Locate the cell with the specified text and output its (X, Y) center coordinate. 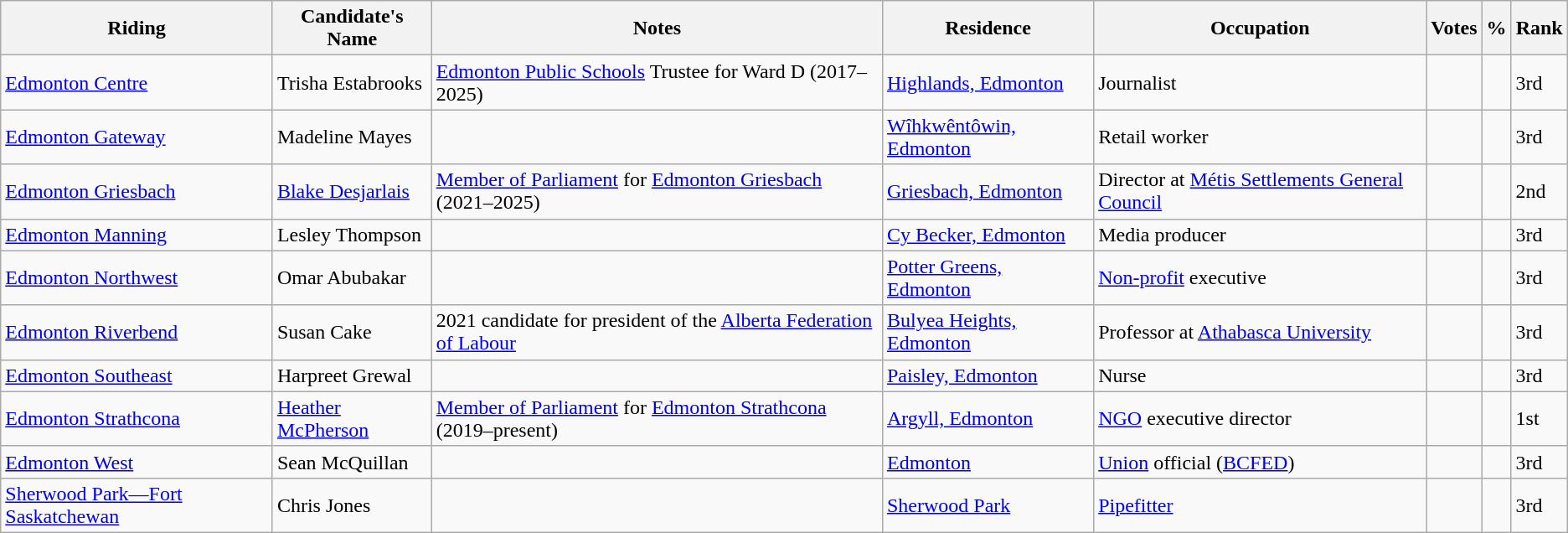
Union official (BCFED) (1260, 462)
Lesley Thompson (352, 235)
Edmonton (988, 462)
Edmonton Manning (137, 235)
Member of Parliament for Edmonton Strathcona (2019–present) (657, 419)
NGO executive director (1260, 419)
Highlands, Edmonton (988, 82)
Madeline Mayes (352, 137)
Member of Parliament for Edmonton Griesbach (2021–2025) (657, 191)
Residence (988, 28)
Non-profit executive (1260, 278)
Edmonton Centre (137, 82)
2021 candidate for president of the Alberta Federation of Labour (657, 332)
Paisley, Edmonton (988, 375)
Candidate's Name (352, 28)
Occupation (1260, 28)
Pipefitter (1260, 505)
Nurse (1260, 375)
Riding (137, 28)
Votes (1454, 28)
Bulyea Heights, Edmonton (988, 332)
Edmonton Strathcona (137, 419)
Chris Jones (352, 505)
Omar Abubakar (352, 278)
Harpreet Grewal (352, 375)
Edmonton Gateway (137, 137)
Trisha Estabrooks (352, 82)
Edmonton Southeast (137, 375)
Wîhkwêntôwin, Edmonton (988, 137)
Edmonton West (137, 462)
Sherwood Park (988, 505)
1st (1540, 419)
Blake Desjarlais (352, 191)
2nd (1540, 191)
Edmonton Riverbend (137, 332)
Professor at Athabasca University (1260, 332)
Griesbach, Edmonton (988, 191)
Sherwood Park—Fort Saskatchewan (137, 505)
Notes (657, 28)
Edmonton Northwest (137, 278)
Retail worker (1260, 137)
Potter Greens, Edmonton (988, 278)
Edmonton Public Schools Trustee for Ward D (2017–2025) (657, 82)
Director at Métis Settlements General Council (1260, 191)
Media producer (1260, 235)
Edmonton Griesbach (137, 191)
Rank (1540, 28)
Cy Becker, Edmonton (988, 235)
% (1496, 28)
Journalist (1260, 82)
Argyll, Edmonton (988, 419)
Heather McPherson (352, 419)
Sean McQuillan (352, 462)
Susan Cake (352, 332)
